Search for the cell housing the specified text and yield its (x, y) center coordinate. 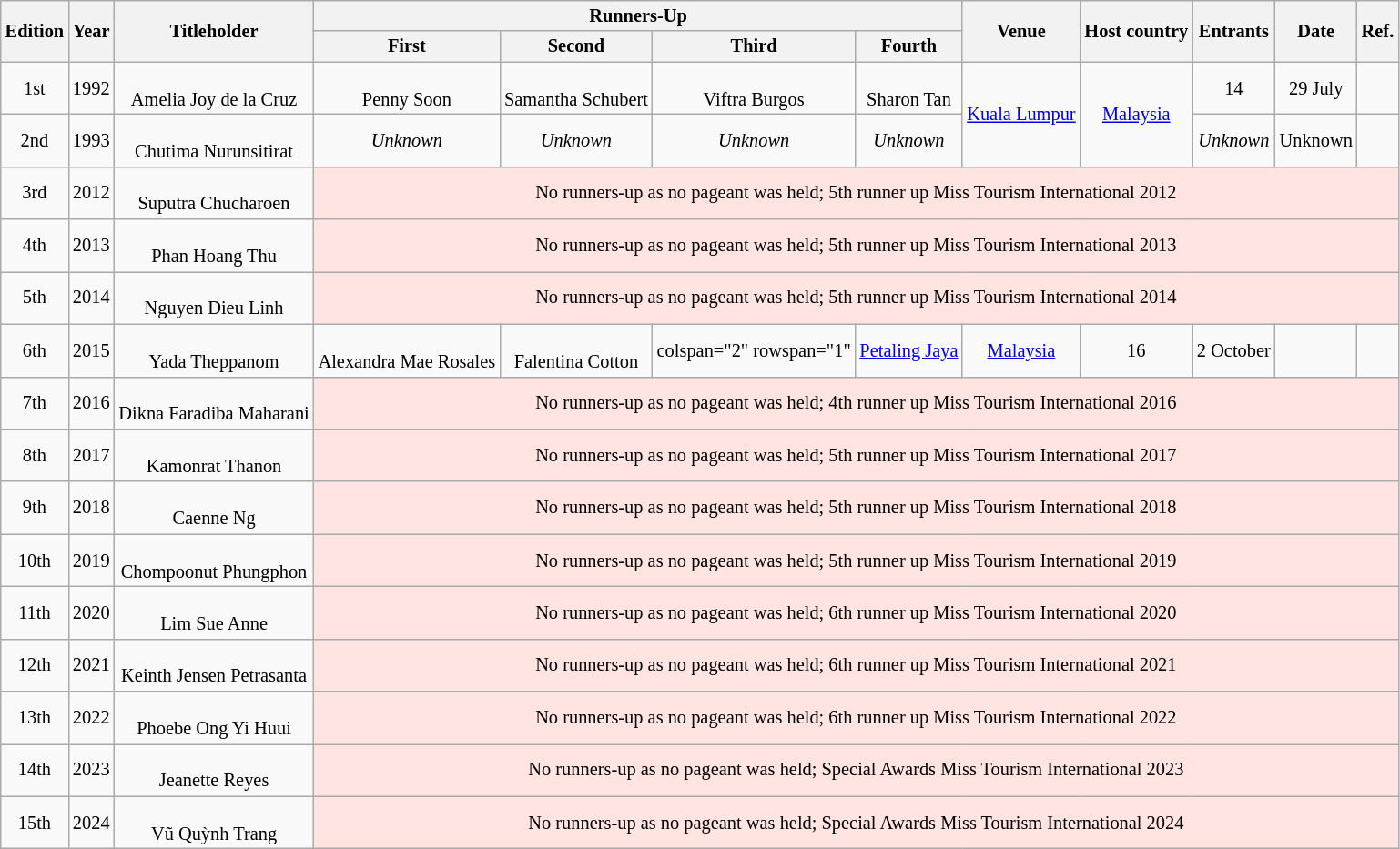
Phan Hoang Thu (213, 246)
Titleholder (213, 31)
Runners-Up (639, 15)
2013 (91, 246)
Venue (1021, 31)
2022 (91, 718)
Alexandra Mae Rosales (407, 350)
2015 (91, 350)
No runners-up as no pageant was held; 5th runner up Miss Tourism International 2017 (856, 455)
2016 (91, 403)
Falentina Cotton (576, 350)
Chutima Nurunsitirat (213, 140)
Ref. (1378, 31)
9th (35, 508)
Amelia Joy de la Cruz (213, 88)
2019 (91, 561)
Suputra Chucharoen (213, 193)
No runners-up as no pageant was held; 5th runner up Miss Tourism International 2019 (856, 561)
No runners-up as no pageant was held; 5th runner up Miss Tourism International 2013 (856, 246)
2 October (1234, 350)
Vũ Quỳnh Trang (213, 823)
Penny Soon (407, 88)
2024 (91, 823)
Year (91, 31)
First (407, 46)
Kamonrat Thanon (213, 455)
No runners-up as no pageant was held; Special Awards Miss Tourism International 2024 (856, 823)
15th (35, 823)
1993 (91, 140)
10th (35, 561)
Second (576, 46)
No runners-up as no pageant was held; 6th runner up Miss Tourism International 2021 (856, 665)
4th (35, 246)
2023 (91, 770)
1st (35, 88)
Samantha Schubert (576, 88)
Caenne Ng (213, 508)
14th (35, 770)
2017 (91, 455)
No runners-up as no pageant was held; 6th runner up Miss Tourism International 2022 (856, 718)
29 July (1316, 88)
Petaling Jaya (909, 350)
Fourth (909, 46)
No runners-up as no pageant was held; Special Awards Miss Tourism International 2023 (856, 770)
2012 (91, 193)
2nd (35, 140)
2021 (91, 665)
8th (35, 455)
Date (1316, 31)
Edition (35, 31)
11th (35, 612)
No runners-up as no pageant was held; 5th runner up Miss Tourism International 2018 (856, 508)
No runners-up as no pageant was held; 5th runner up Miss Tourism International 2012 (856, 193)
Jeanette Reyes (213, 770)
16 (1136, 350)
Sharon Tan (909, 88)
2018 (91, 508)
No runners-up as no pageant was held; 5th runner up Miss Tourism International 2014 (856, 298)
2014 (91, 298)
14 (1234, 88)
Host country (1136, 31)
13th (35, 718)
Phoebe Ong Yi Huui (213, 718)
colspan="2" rowspan="1" (754, 350)
Viftra Burgos (754, 88)
Entrants (1234, 31)
No runners-up as no pageant was held; 4th runner up Miss Tourism International 2016 (856, 403)
Third (754, 46)
5th (35, 298)
6th (35, 350)
3rd (35, 193)
Dikna Faradiba Maharani (213, 403)
1992 (91, 88)
Chompoonut Phungphon (213, 561)
Yada Theppanom (213, 350)
Nguyen Dieu Linh (213, 298)
Keinth Jensen Petrasanta (213, 665)
Kuala Lumpur (1021, 115)
No runners-up as no pageant was held; 6th runner up Miss Tourism International 2020 (856, 612)
7th (35, 403)
12th (35, 665)
Lim Sue Anne (213, 612)
2020 (91, 612)
